Find where the given text appears and provide that cell's center as (X, Y) coordinate. 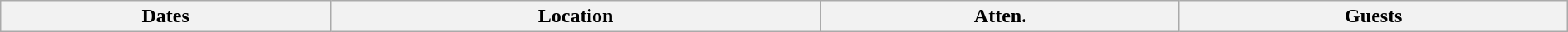
Atten. (1001, 16)
Guests (1373, 16)
Location (576, 16)
Dates (165, 16)
